Provide the [x, y] coordinate of the cell's center where the given text is located.  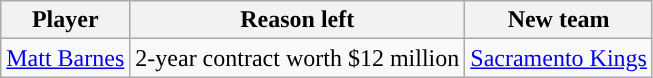
New team [559, 20]
Player [66, 20]
Reason left [298, 20]
2-year contract worth $12 million [298, 58]
Matt Barnes [66, 58]
Sacramento Kings [559, 58]
